Provide the [x, y] coordinate of the cell's center where the given text is located.  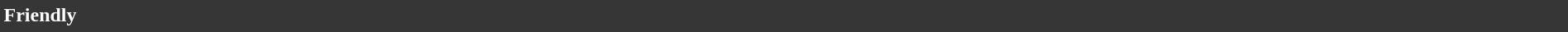
Friendly [784, 15]
